Identify which cell holds the provided text, then report its [X, Y] central coordinate. 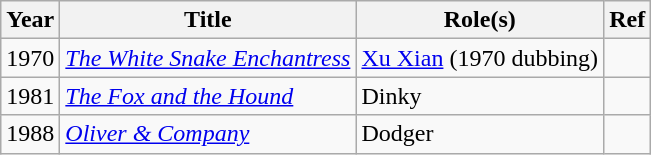
The White Snake Enchantress [208, 58]
Year [30, 20]
Ref [628, 20]
Role(s) [480, 20]
Oliver & Company [208, 134]
Title [208, 20]
1981 [30, 96]
1988 [30, 134]
1970 [30, 58]
Dodger [480, 134]
Xu Xian (1970 dubbing) [480, 58]
The Fox and the Hound [208, 96]
Dinky [480, 96]
